Capture the cell that displays the provided text and extract its [X, Y] central coordinate. 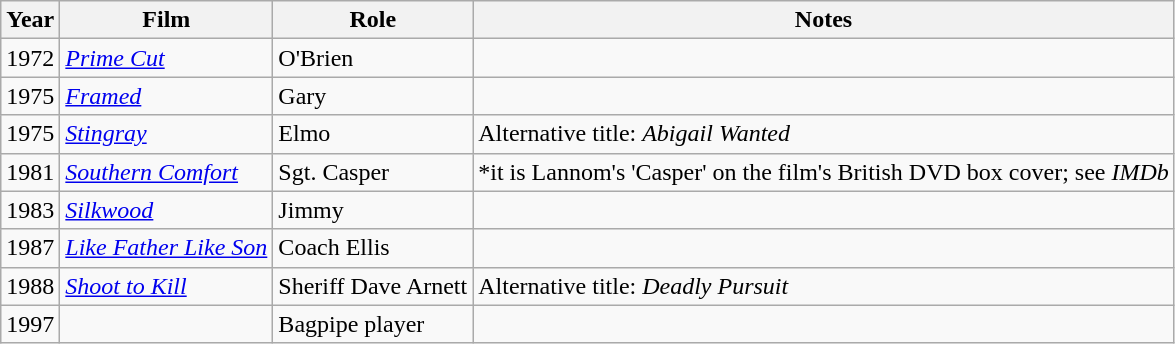
1988 [30, 286]
Sheriff Dave Arnett [373, 286]
Alternative title: Deadly Pursuit [824, 286]
Alternative title: Abigail Wanted [824, 134]
1987 [30, 248]
Year [30, 20]
1997 [30, 324]
1983 [30, 210]
Bagpipe player [373, 324]
1981 [30, 172]
O'Brien [373, 58]
Film [166, 20]
Coach Ellis [373, 248]
1972 [30, 58]
Southern Comfort [166, 172]
Stingray [166, 134]
Gary [373, 96]
Role [373, 20]
Shoot to Kill [166, 286]
Sgt. Casper [373, 172]
Like Father Like Son [166, 248]
Prime Cut [166, 58]
Silkwood [166, 210]
*it is Lannom's 'Casper' on the film's British DVD box cover; see IMDb [824, 172]
Notes [824, 20]
Elmo [373, 134]
Framed [166, 96]
Jimmy [373, 210]
